Return the (X, Y) coordinate for the center point of the cell that contains the specified text.  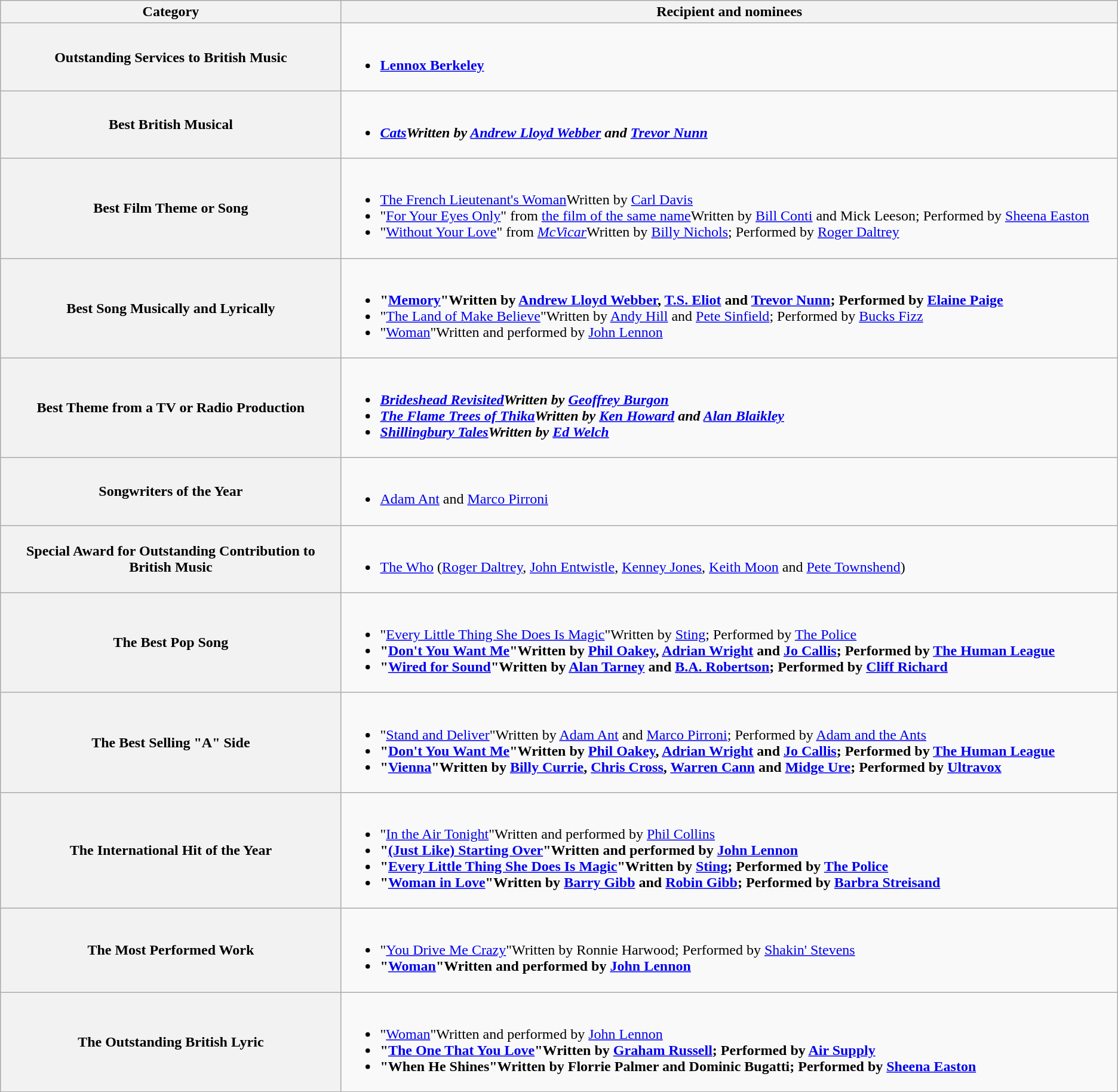
The Best Pop Song (171, 643)
The Outstanding British Lyric (171, 1042)
Songwriters of the Year (171, 491)
"You Drive Me Crazy"Written by Ronnie Harwood; Performed by Shakin' Stevens"Woman"Written and performed by John Lennon (729, 950)
Brideshead RevisitedWritten by Geoffrey BurgonThe Flame Trees of ThikaWritten by Ken Howard and Alan BlaikleyShillingbury TalesWritten by Ed Welch (729, 407)
The International Hit of the Year (171, 850)
The Who (Roger Daltrey, John Entwistle, Kenney Jones, Keith Moon and Pete Townshend) (729, 559)
Outstanding Services to British Music (171, 57)
The Best Selling "A" Side (171, 742)
The Most Performed Work (171, 950)
Best Song Musically and Lyrically (171, 308)
Special Award for Outstanding Contribution to British Music (171, 559)
Recipient and nominees (729, 12)
Category (171, 12)
Best Theme from a TV or Radio Production (171, 407)
Best British Musical (171, 124)
Best Film Theme or Song (171, 208)
Adam Ant and Marco Pirroni (729, 491)
CatsWritten by Andrew Lloyd Webber and Trevor Nunn (729, 124)
Lennox Berkeley (729, 57)
